From the cell containing the given text, extract its center point as [X, Y] coordinate. 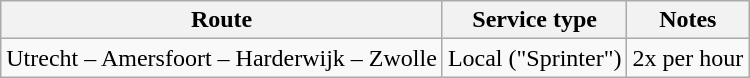
Notes [688, 20]
Utrecht – Amersfoort – Harderwijk – Zwolle [222, 58]
2x per hour [688, 58]
Service type [534, 20]
Local ("Sprinter") [534, 58]
Route [222, 20]
